Pinpoint the cell where the given text exists, returning its [x, y] midpoint coordinate. 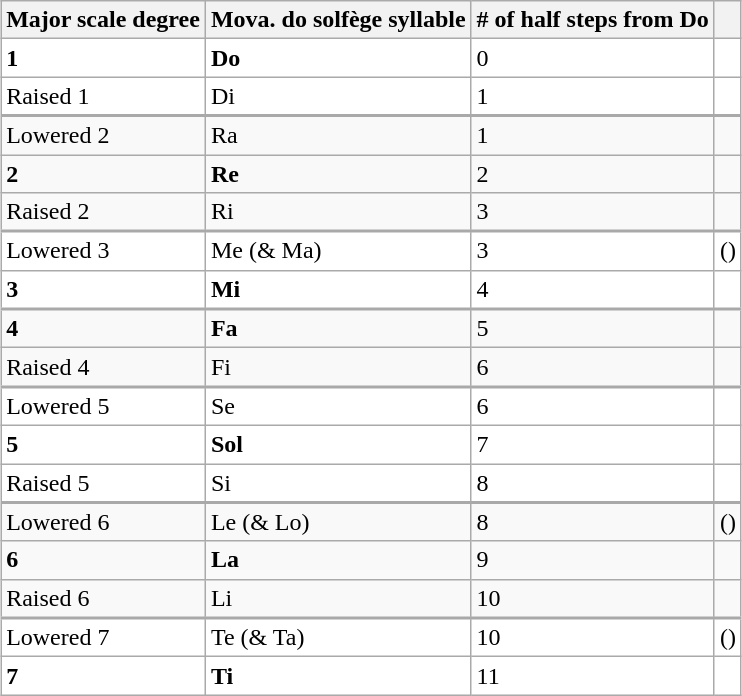
Fa [338, 328]
9 [592, 560]
0 [592, 58]
Ra [338, 136]
Raised 1 [104, 96]
Me (& Ma) [338, 250]
Le (& Lo) [338, 522]
Sol [338, 444]
Raised 4 [104, 368]
Major scale degree [104, 20]
Te (& Ta) [338, 638]
Lowered 3 [104, 250]
Raised 6 [104, 598]
Lowered 2 [104, 136]
Fi [338, 368]
Li [338, 598]
Mova. do solfège syllable [338, 20]
# of half steps from Do [592, 20]
Lowered 6 [104, 522]
Si [338, 484]
Mi [338, 290]
Re [338, 173]
Di [338, 96]
Do [338, 58]
Raised 5 [104, 484]
La [338, 560]
Ri [338, 212]
Lowered 7 [104, 638]
Raised 2 [104, 212]
11 [592, 676]
Lowered 5 [104, 406]
Se [338, 406]
Ti [338, 676]
